Determine the [x, y] coordinate at the center of the cell enclosing the given text.  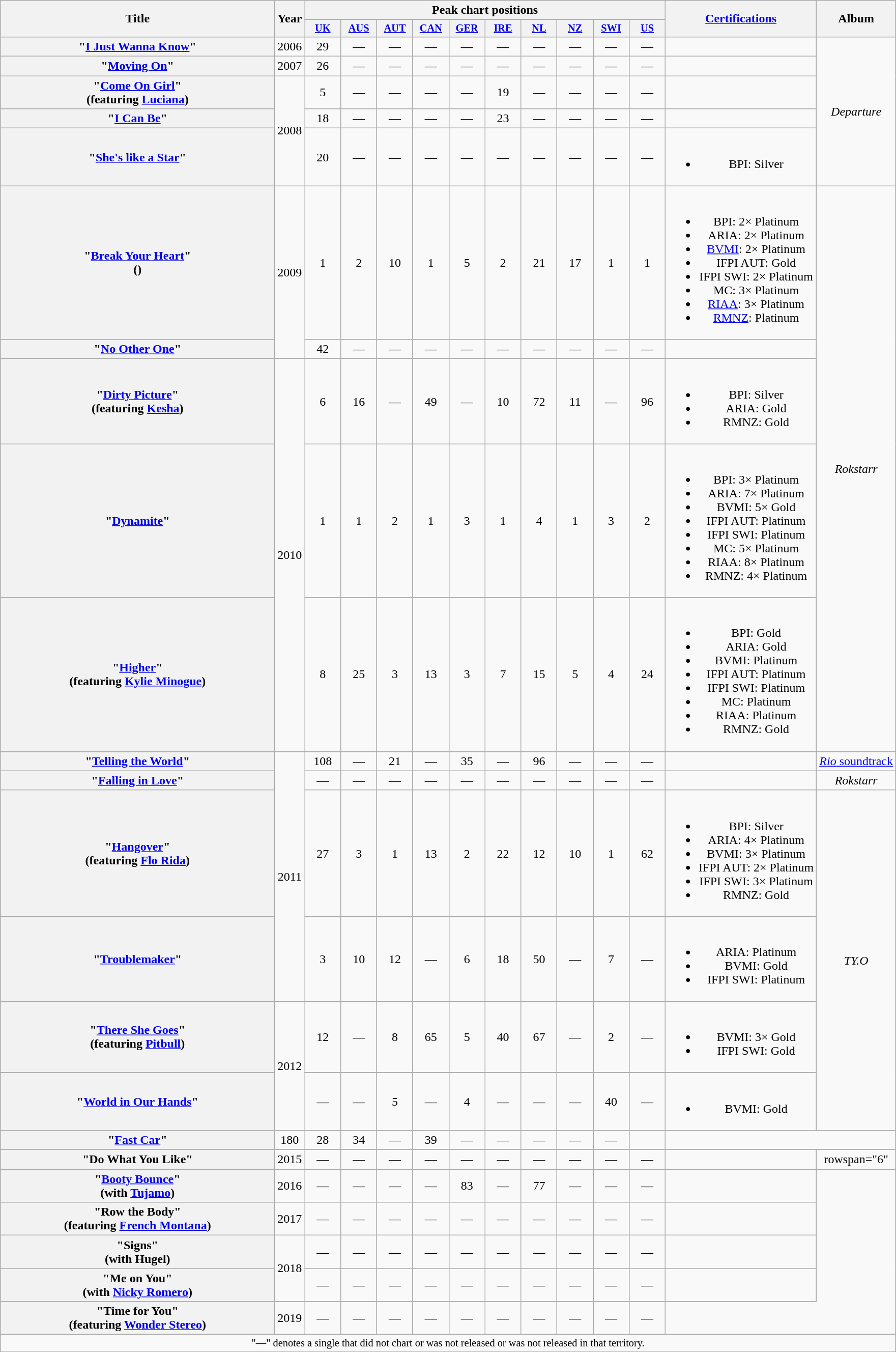
27 [323, 853]
BVMI: 3× GoldIFPI SWI: Gold [741, 1037]
IRE [503, 29]
"Me on You" (with Nicky Romero) [137, 1285]
2008 [290, 131]
65 [430, 1037]
"World in Our Hands" [137, 1102]
"Dirty Picture"(featuring Kesha) [137, 401]
"Hangover"(featuring Flo Rida) [137, 853]
2010 [290, 555]
67 [539, 1037]
"Moving On" [137, 66]
ARIA: PlatinumBVMI: GoldIFPI SWI: Platinum [741, 959]
AUT [395, 29]
"I Can Be" [137, 119]
rowspan="6" [856, 1160]
29 [323, 46]
72 [539, 401]
Year [290, 19]
"Falling in Love" [137, 780]
"There She Goes"(featuring Pitbull) [137, 1037]
"Do What You Like" [137, 1160]
2006 [290, 46]
2019 [290, 1318]
22 [503, 853]
BPI: GoldARIA: GoldBVMI: PlatinumIFPI AUT: PlatinumIFPI SWI: PlatinumMC: PlatinumRIAA: PlatinumRMNZ: Gold [741, 674]
49 [430, 401]
16 [359, 401]
"Dynamite" [137, 521]
62 [647, 853]
25 [359, 674]
Departure [856, 111]
26 [323, 66]
UK [323, 29]
CAN [430, 29]
"Telling the World" [137, 761]
83 [467, 1186]
"No Other One" [137, 349]
34 [359, 1140]
NL [539, 29]
TY.O [856, 960]
"Signs" (with Hugel) [137, 1252]
2012 [290, 1066]
28 [323, 1140]
BPI: Silver [741, 157]
SWI [612, 29]
Title [137, 19]
42 [323, 349]
"Booty Bounce"(with Tujamo) [137, 1186]
108 [323, 761]
Certifications [741, 19]
2016 [290, 1186]
23 [503, 119]
"Break Your Heart"() [137, 263]
BPI: 2× PlatinumARIA: 2× PlatinumBVMI: 2× PlatinumIFPI AUT: GoldIFPI SWI: 2× PlatinumMC: 3× PlatinumRIAA: 3× PlatinumRMNZ: Platinum [741, 263]
2017 [290, 1219]
"Fast Car" [137, 1140]
NZ [575, 29]
"I Just Wanna Know" [137, 46]
BPI: 3× PlatinumARIA: 7× PlatinumBVMI: 5× GoldIFPI AUT: PlatinumIFPI SWI: PlatinumMC: 5× PlatinumRIAA: 8× PlatinumRMNZ: 4× Platinum [741, 521]
15 [539, 674]
180 [290, 1140]
"She's like a Star" [137, 157]
"Higher"(featuring Kylie Minogue) [137, 674]
50 [539, 959]
BPI: SilverARIA: GoldRMNZ: Gold [741, 401]
Peak chart positions [485, 10]
"Row the Body"(featuring French Montana) [137, 1219]
Album [856, 19]
2018 [290, 1269]
US [647, 29]
"—" denotes a single that did not chart or was not released or was not released in that territory. [448, 1343]
35 [467, 761]
"Troublemaker" [137, 959]
2009 [290, 272]
GER [467, 29]
24 [647, 674]
2007 [290, 66]
2015 [290, 1160]
20 [323, 157]
"Come On Girl"(featuring Luciana) [137, 93]
BPI: SilverARIA: 4× PlatinumBVMI: 3× PlatinumIFPI AUT: 2× PlatinumIFPI SWI: 3× PlatinumRMNZ: Gold [741, 853]
Rio soundtrack [856, 761]
BVMI: Gold [741, 1102]
19 [503, 93]
17 [575, 263]
11 [575, 401]
39 [430, 1140]
2011 [290, 877]
"Time for You" (featuring Wonder Stereo) [137, 1318]
AUS [359, 29]
77 [539, 1186]
